Detect which cell encompasses the target text, then output its (x, y) center coordinate. 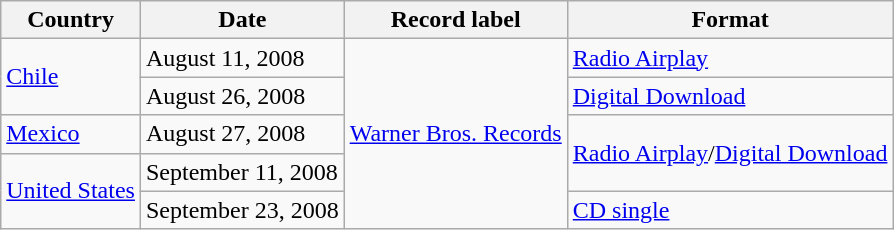
Chile (71, 77)
Mexico (71, 134)
Date (242, 20)
August 27, 2008 (242, 134)
Radio Airplay (730, 58)
Country (71, 20)
August 11, 2008 (242, 58)
CD single (730, 210)
September 11, 2008 (242, 172)
Record label (456, 20)
Digital Download (730, 96)
United States (71, 191)
Radio Airplay/Digital Download (730, 153)
Format (730, 20)
August 26, 2008 (242, 96)
Warner Bros. Records (456, 134)
September 23, 2008 (242, 210)
